Capture the cell that displays the provided text and extract its (X, Y) central coordinate. 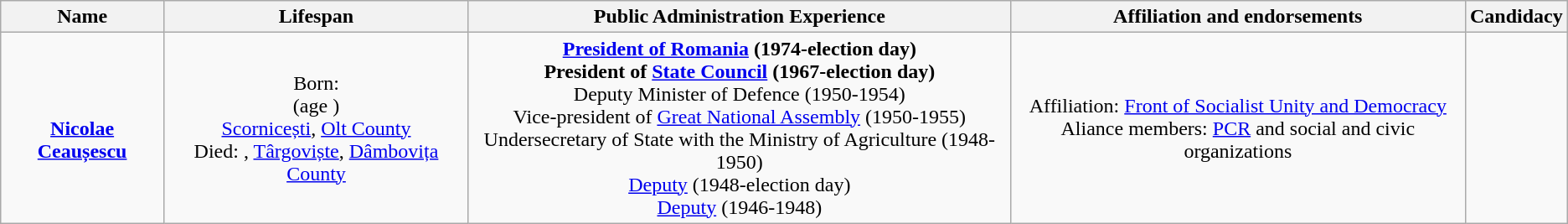
Candidacy (1516, 17)
Nicolae Ceaușescu (82, 128)
Name (82, 17)
Affiliation and endorsements (1238, 17)
Born: (age )Scornicești, Olt CountyDied: , Târgoviște, Dâmbovița County (316, 128)
Public Administration Experience (739, 17)
Lifespan (316, 17)
Affiliation: Front of Socialist Unity and DemocracyAliance members: PCR and social and civic organizations (1238, 128)
